Pinpoint the cell where the given text exists, returning its [X, Y] midpoint coordinate. 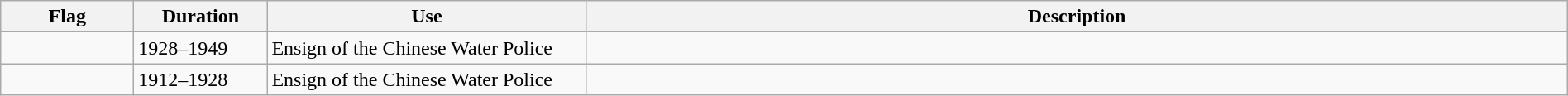
Duration [200, 17]
1928–1949 [200, 48]
Use [427, 17]
Flag [68, 17]
Description [1077, 17]
1912–1928 [200, 79]
